Output the [x, y] coordinate of the center of the cell containing the given text.  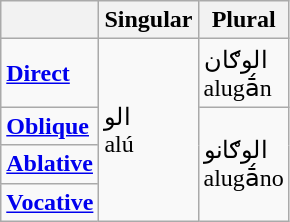
الوګانalugā́n [244, 73]
الوګانوalugā́no [244, 164]
Plural [244, 20]
الوalú [148, 130]
Singular [148, 20]
Ablative [50, 164]
Direct [50, 73]
Vocative [50, 202]
Oblique [50, 126]
